Extract the [x, y] coordinate from the center of the cell holding the provided text.  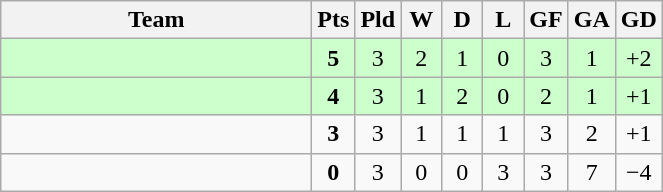
GD [638, 20]
L [504, 20]
Pld [378, 20]
Team [156, 20]
Pts [334, 20]
GA [592, 20]
D [462, 20]
W [422, 20]
7 [592, 172]
4 [334, 96]
−4 [638, 172]
5 [334, 58]
+2 [638, 58]
GF [546, 20]
